Return (x, y) of the center of cell containing provided text 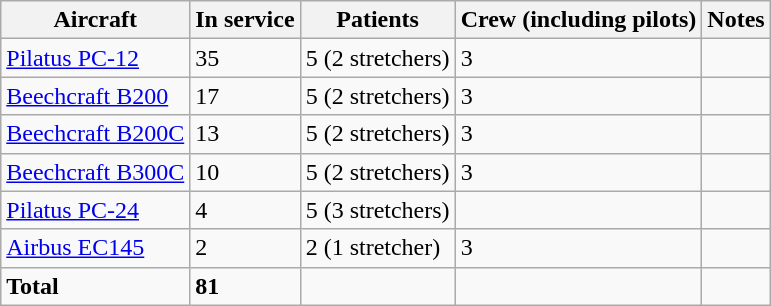
Crew (including pilots) (578, 20)
2 (245, 248)
Beechcraft B200 (96, 96)
Beechcraft B300C (96, 172)
13 (245, 134)
Notes (736, 20)
Total (96, 286)
Airbus EC145 (96, 248)
In service (245, 20)
4 (245, 210)
17 (245, 96)
10 (245, 172)
2 (1 stretcher) (378, 248)
Patients (378, 20)
5 (3 stretchers) (378, 210)
35 (245, 58)
Aircraft (96, 20)
Pilatus PC-12 (96, 58)
Pilatus PC-24 (96, 210)
81 (245, 286)
Beechcraft B200C (96, 134)
